Return [X, Y] of the center of cell containing provided text 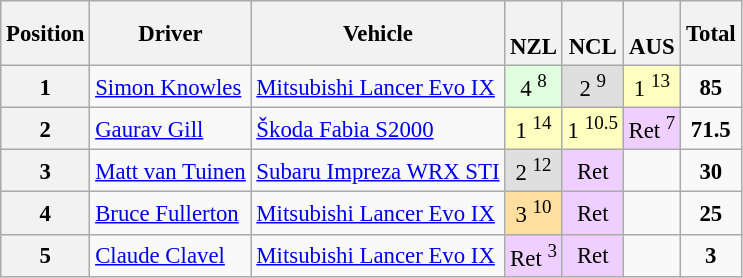
2 [46, 129]
NCL [592, 34]
AUS [652, 34]
Simon Knowles [170, 87]
30 [711, 171]
2 12 [534, 171]
1 13 [652, 87]
1 10.5 [592, 129]
1 [46, 87]
Claude Clavel [170, 255]
85 [711, 87]
Ret 3 [534, 255]
71.5 [711, 129]
Škoda Fabia S2000 [378, 129]
1 14 [534, 129]
5 [46, 255]
4 8 [534, 87]
Driver [170, 34]
NZL [534, 34]
4 [46, 213]
Total [711, 34]
25 [711, 213]
Bruce Fullerton [170, 213]
Matt van Tuinen [170, 171]
Ret 7 [652, 129]
Vehicle [378, 34]
2 9 [592, 87]
Gaurav Gill [170, 129]
Subaru Impreza WRX STI [378, 171]
3 10 [534, 213]
Position [46, 34]
